Determine the [X, Y] coordinate at the center of the cell enclosing the given text.  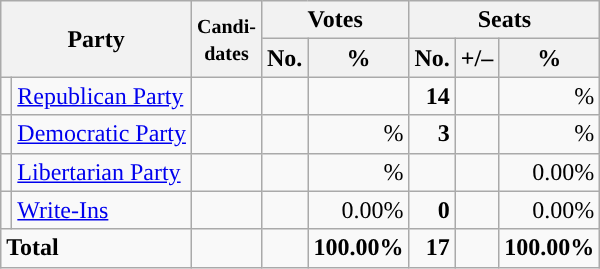
3 [432, 134]
Party [96, 39]
0 [432, 210]
+/– [476, 58]
Libertarian Party [102, 172]
Democratic Party [102, 134]
Republican Party [102, 96]
Candi-dates [226, 39]
17 [432, 248]
Write-Ins [102, 210]
Seats [504, 20]
14 [432, 96]
Total [96, 248]
Votes [334, 20]
